From the cell containing the given text, extract its center point as [X, Y] coordinate. 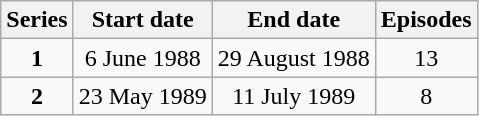
2 [37, 96]
29 August 1988 [294, 58]
Series [37, 20]
23 May 1989 [142, 96]
11 July 1989 [294, 96]
6 June 1988 [142, 58]
Episodes [426, 20]
1 [37, 58]
8 [426, 96]
13 [426, 58]
End date [294, 20]
Start date [142, 20]
